Provide the (x, y) coordinate of the cell's center where the given text is located.  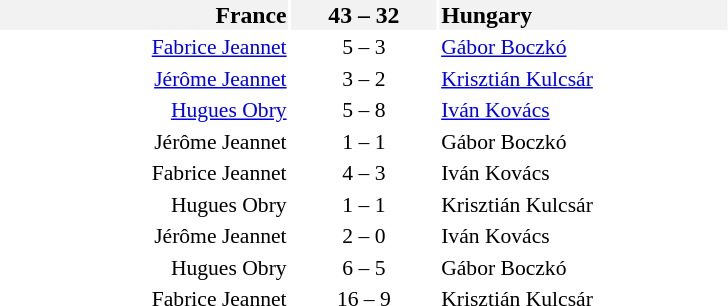
4 – 3 (364, 173)
6 – 5 (364, 268)
France (144, 15)
2 – 0 (364, 236)
Hungary (584, 15)
5 – 3 (364, 47)
3 – 2 (364, 78)
43 – 32 (364, 15)
5 – 8 (364, 110)
